Capture the cell that displays the provided text and extract its [X, Y] central coordinate. 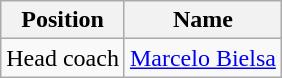
Name [202, 20]
Position [63, 20]
Head coach [63, 58]
Marcelo Bielsa [202, 58]
